Extract the [X, Y] coordinate from the center of the cell holding the provided text.  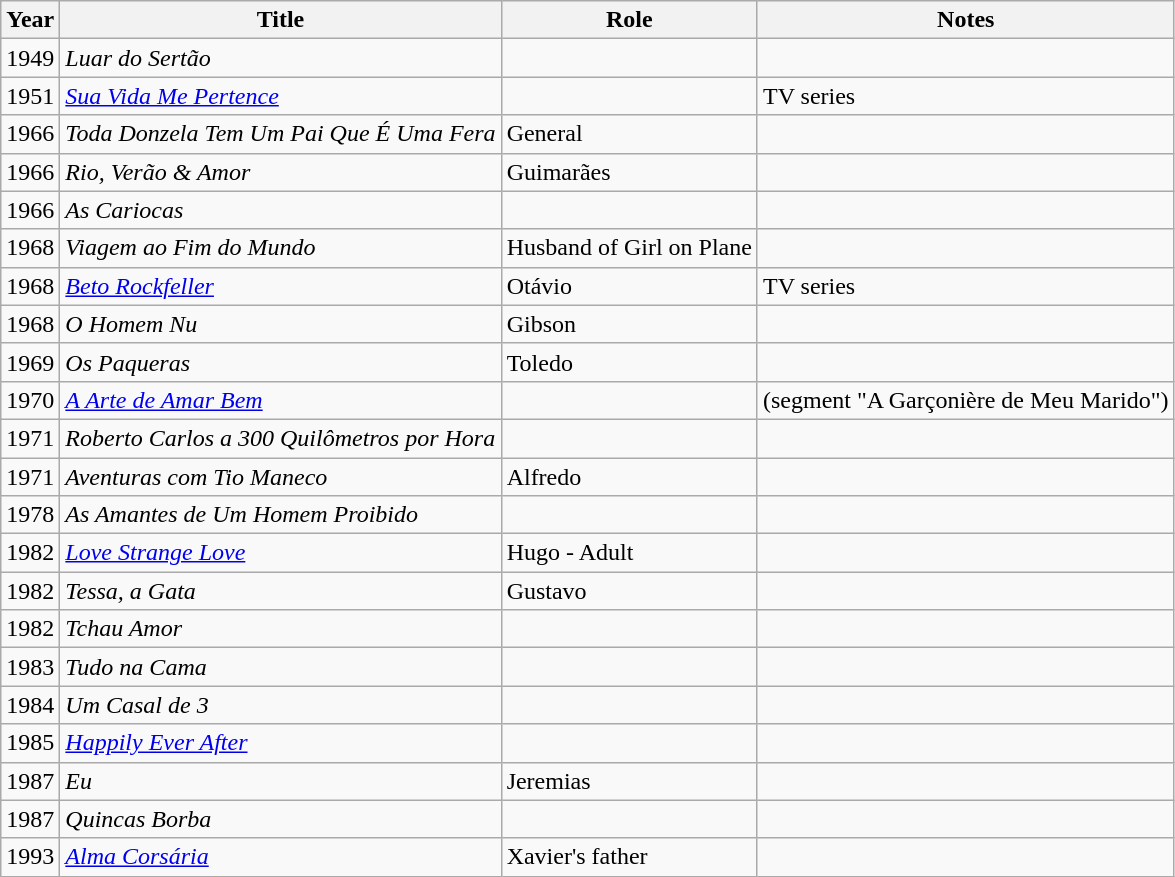
O Homem Nu [280, 324]
Guimarães [629, 172]
As Amantes de Um Homem Proibido [280, 515]
Tudo na Cama [280, 667]
Toda Donzela Tem Um Pai Que É Uma Fera [280, 134]
1984 [30, 705]
Sua Vida Me Pertence [280, 96]
1969 [30, 362]
Beto Rockfeller [280, 286]
As Cariocas [280, 210]
Viagem ao Fim do Mundo [280, 248]
Gustavo [629, 591]
Year [30, 20]
Um Casal de 3 [280, 705]
Otávio [629, 286]
Eu [280, 781]
Hugo - Adult [629, 553]
Gibson [629, 324]
Xavier's father [629, 857]
Title [280, 20]
Husband of Girl on Plane [629, 248]
1949 [30, 58]
Alma Corsária [280, 857]
1983 [30, 667]
Aventuras com Tio Maneco [280, 477]
Tchau Amor [280, 629]
Love Strange Love [280, 553]
Rio, Verão & Amor [280, 172]
Tessa, a Gata [280, 591]
Luar do Sertão [280, 58]
1970 [30, 400]
Toledo [629, 362]
Os Paqueras [280, 362]
Role [629, 20]
1985 [30, 743]
Jeremias [629, 781]
A Arte de Amar Bem [280, 400]
1951 [30, 96]
General [629, 134]
1978 [30, 515]
Quincas Borba [280, 819]
Roberto Carlos a 300 Quilômetros por Hora [280, 438]
Alfredo [629, 477]
1993 [30, 857]
Notes [966, 20]
(segment "A Garçonière de Meu Marido") [966, 400]
Happily Ever After [280, 743]
